Return the [x, y] coordinate for the center point of the cell that contains the specified text.  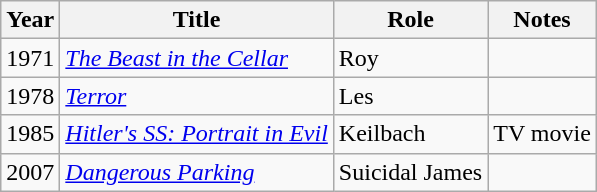
The Beast in the Cellar [197, 58]
Suicidal James [410, 172]
Year [30, 20]
1971 [30, 58]
Dangerous Parking [197, 172]
Terror [197, 96]
2007 [30, 172]
Notes [542, 20]
Les [410, 96]
1978 [30, 96]
Title [197, 20]
Roy [410, 58]
Keilbach [410, 134]
1985 [30, 134]
Hitler's SS: Portrait in Evil [197, 134]
Role [410, 20]
TV movie [542, 134]
